Return (x, y) of the center of cell containing provided text 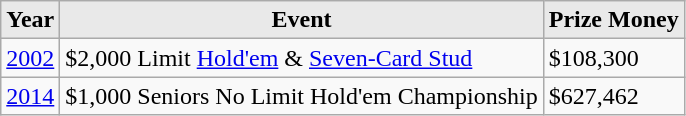
2014 (30, 96)
2002 (30, 58)
$1,000 Seniors No Limit Hold'em Championship (302, 96)
$108,300 (614, 58)
$627,462 (614, 96)
Prize Money (614, 20)
$2,000 Limit Hold'em & Seven-Card Stud (302, 58)
Year (30, 20)
Event (302, 20)
